Provide the [x, y] coordinate of the cell's center where the given text is located.  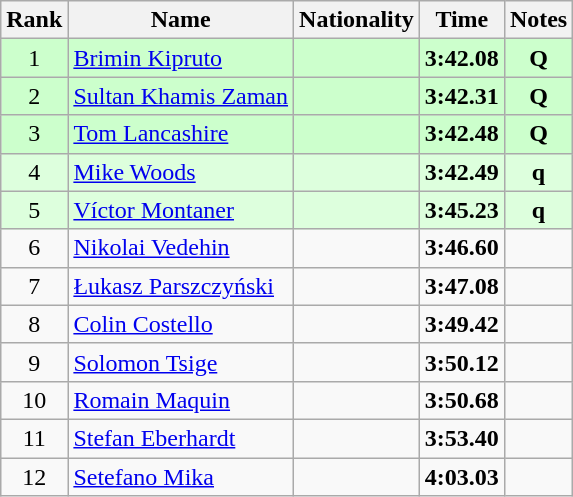
1 [34, 58]
Tom Lancashire [181, 134]
9 [34, 362]
7 [34, 286]
3:46.60 [462, 248]
5 [34, 210]
Romain Maquin [181, 400]
3:49.42 [462, 324]
11 [34, 438]
6 [34, 248]
Sultan Khamis Zaman [181, 96]
8 [34, 324]
2 [34, 96]
3 [34, 134]
Łukasz Parszczyński [181, 286]
Setefano Mika [181, 477]
Nationality [357, 20]
Notes [538, 20]
3:42.31 [462, 96]
3:53.40 [462, 438]
4:03.03 [462, 477]
Mike Woods [181, 172]
Brimin Kipruto [181, 58]
Name [181, 20]
Víctor Montaner [181, 210]
Solomon Tsige [181, 362]
3:42.49 [462, 172]
Rank [34, 20]
Time [462, 20]
12 [34, 477]
3:50.12 [462, 362]
3:42.08 [462, 58]
4 [34, 172]
Nikolai Vedehin [181, 248]
3:45.23 [462, 210]
10 [34, 400]
3:42.48 [462, 134]
Colin Costello [181, 324]
3:50.68 [462, 400]
3:47.08 [462, 286]
Stefan Eberhardt [181, 438]
